Find where the given text appears and provide that cell's center as (x, y) coordinate. 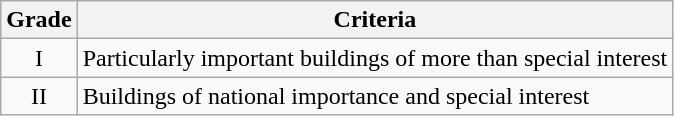
Criteria (375, 20)
I (39, 58)
Buildings of national importance and special interest (375, 96)
Particularly important buildings of more than special interest (375, 58)
II (39, 96)
Grade (39, 20)
